Capture the cell that displays the provided text and extract its [x, y] central coordinate. 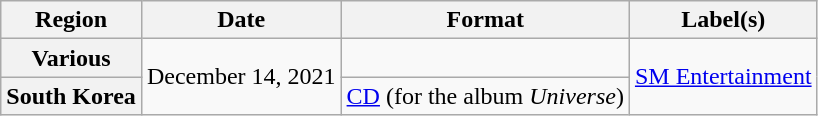
Various [72, 58]
Label(s) [723, 20]
Date [241, 20]
CD (for the album Universe) [485, 96]
Format [485, 20]
December 14, 2021 [241, 77]
Region [72, 20]
South Korea [72, 96]
SM Entertainment [723, 77]
